For the text-containing cell, return its midpoint in (x, y) coordinate format. 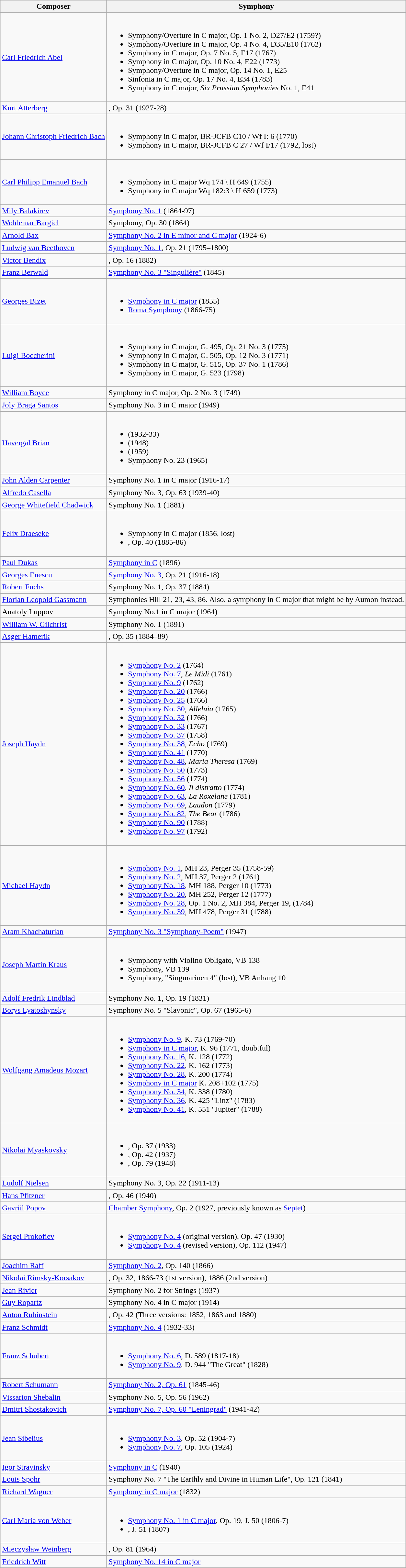
Jean Rivier (54, 1290)
Carl Philipp Emanuel Bach (54, 182)
Symphony No. 1, Op. 37 (1884) (256, 587)
Wolfgang Amadeus Mozart (54, 1070)
Symphony No. 3 in C major (1949) (256, 405)
Symphony No. 6, D. 589 (1817-18)Symphony No. 9, D. 944 "The Great" (1828) (256, 1356)
Symphony in C major, Op. 2 No. 3 (1749) (256, 393)
, Op. 46 (1940) (256, 1195)
Joseph Haydn (54, 744)
Paul Dukas (54, 562)
Symphony No. 1 (1881) (256, 505)
Symphony (256, 6)
Joseph Martin Kraus (54, 965)
Symphony No. 2, Op. 61 (1845-46) (256, 1385)
Franz Berwald (54, 272)
William Boyce (54, 393)
Igor Stravinsky (54, 1467)
Chamber Symphony, Op. 2 (1927, previously known as Septet) (256, 1208)
Symphony No. 1, Op. 21 (1795–1800) (256, 248)
Asger Hamerik (54, 636)
Symphony No. 4 (1932-33) (256, 1327)
Symphony No.1 in C major (1964) (256, 612)
Symphony No. 2 in E minor and C major (1924-6) (256, 235)
Friedrich Witt (54, 1562)
, Op. 32, 1866-73 (1st version), 1886 (2nd version) (256, 1278)
Symphony No. 3 "Symphony-Poem" (1947) (256, 932)
Symphony No. 3 "Singulière" (1845) (256, 272)
, Op. 16 (1882) (256, 260)
Sergei Prokofiev (54, 1237)
, Op. 81 (1964) (256, 1549)
, Op. 42 (Three versions: 1852, 1863 and 1880) (256, 1315)
Symphony No. 1 (1864-97) (256, 211)
Symphony No. 2, Op. 140 (1866) (256, 1265)
Robert Schumann (54, 1385)
Mily Balakirev (54, 211)
Symphony No. 1 (1891) (256, 624)
Johann Christoph Friedrich Bach (54, 137)
Georges Enescu (54, 575)
Symphony No. 1 in C major, Op. 19, J. 50 (1806-7), J. 51 (1807) (256, 1520)
(1932-33) (1948) (1959)Symphony No. 23 (1965) (256, 443)
Robert Fuchs (54, 587)
Symphony in C major, BR-JCFB C10 / Wf I: 6 (1770)Symphony in C major, BR-JCFB C 27 / Wf I/17 (1792, lost) (256, 137)
Nikolai Rimsky-Korsakov (54, 1278)
Florian Leopold Gassmann (54, 599)
Aram Khachaturian (54, 932)
Joachim Raff (54, 1265)
Nikolai Myaskovsky (54, 1150)
Felix Draeseke (54, 534)
Symphony No. 2 for Strings (1937) (256, 1290)
Symphony No. 7, Op. 60 "Leningrad" (1941-42) (256, 1409)
Richard Wagner (54, 1492)
Symphony in C (1896) (256, 562)
Symphony, Op. 30 (1864) (256, 223)
Woldemar Bargiel (54, 223)
Guy Ropartz (54, 1302)
Michael Haydn (54, 885)
Jean Sibelius (54, 1438)
Georges Bizet (54, 301)
John Alden Carpenter (54, 480)
Luigi Boccherini (54, 355)
Dmitri Shostakovich (54, 1409)
Franz Schubert (54, 1356)
Mieczysław Weinberg (54, 1549)
Symphony in C major (1856, lost), Op. 40 (1885-86) (256, 534)
Borys Lyatoshynsky (54, 1010)
Ludwig van Beethoven (54, 248)
Symphony No. 3, Op. 22 (1911-13) (256, 1183)
Symphony in C major (1832) (256, 1492)
Kurt Atterberg (54, 108)
Ludolf Nielsen (54, 1183)
, Op. 35 (1884–89) (256, 636)
, Op. 31 (1927-28) (256, 108)
Anatoly Luppov (54, 612)
Havergal Brian (54, 443)
Symphony No. 4 (original version), Op. 47 (1930)Symphony No. 4 (revised version), Op. 112 (1947) (256, 1237)
Gavriil Popov (54, 1208)
Symphony in C (1940) (256, 1467)
Symphony No. 3, Op. 63 (1939-40) (256, 493)
Alfredo Casella (54, 493)
Arnold Bax (54, 235)
Symphony No. 5 "Slavonic", Op. 67 (1965-6) (256, 1010)
Carl Maria von Weber (54, 1520)
Louis Spohr (54, 1479)
Symphony No. 3, Op. 52 (1904-7)Symphony No. 7, Op. 105 (1924) (256, 1438)
Composer (54, 6)
Symphony with Violino Obligato, VB 138Symphony, VB 139Symphony, "Singmarinen 4" (lost), VB Anhang 10 (256, 965)
William W. Gilchrist (54, 624)
Joly Braga Santos (54, 405)
Symphony No. 3, Op. 21 (1916-18) (256, 575)
Symphony No. 7 "The Earthly and Divine in Human Life", Op. 121 (1841) (256, 1479)
Symphony No. 5, Op. 56 (1962) (256, 1397)
Symphony No. 14 in C major (256, 1562)
Anton Rubinstein (54, 1315)
Symphony No. 4 in C major (1914) (256, 1302)
Carl Friedrich Abel (54, 57)
Hans Pfitzner (54, 1195)
Victor Bendix (54, 260)
Symphony No. 1, Op. 19 (1831) (256, 998)
Symphony No. 1 in C major (1916-17) (256, 480)
Symphony in C major (1855)Roma Symphony (1866-75) (256, 301)
George Whitefield Chadwick (54, 505)
Symphonies Hill 21, 23, 43, 86. Also, a symphony in C major that might be by Aumon instead. (256, 599)
Adolf Fredrik Lindblad (54, 998)
Franz Schmidt (54, 1327)
Symphony in C major Wq 174 \ H 649 (1755)Symphony in C major Wq 182:3 \ H 659 (1773) (256, 182)
Vissarion Shebalin (54, 1397)
, Op. 37 (1933), Op. 42 (1937), Op. 79 (1948) (256, 1150)
